Output the [x, y] coordinate of the center of the cell containing the given text.  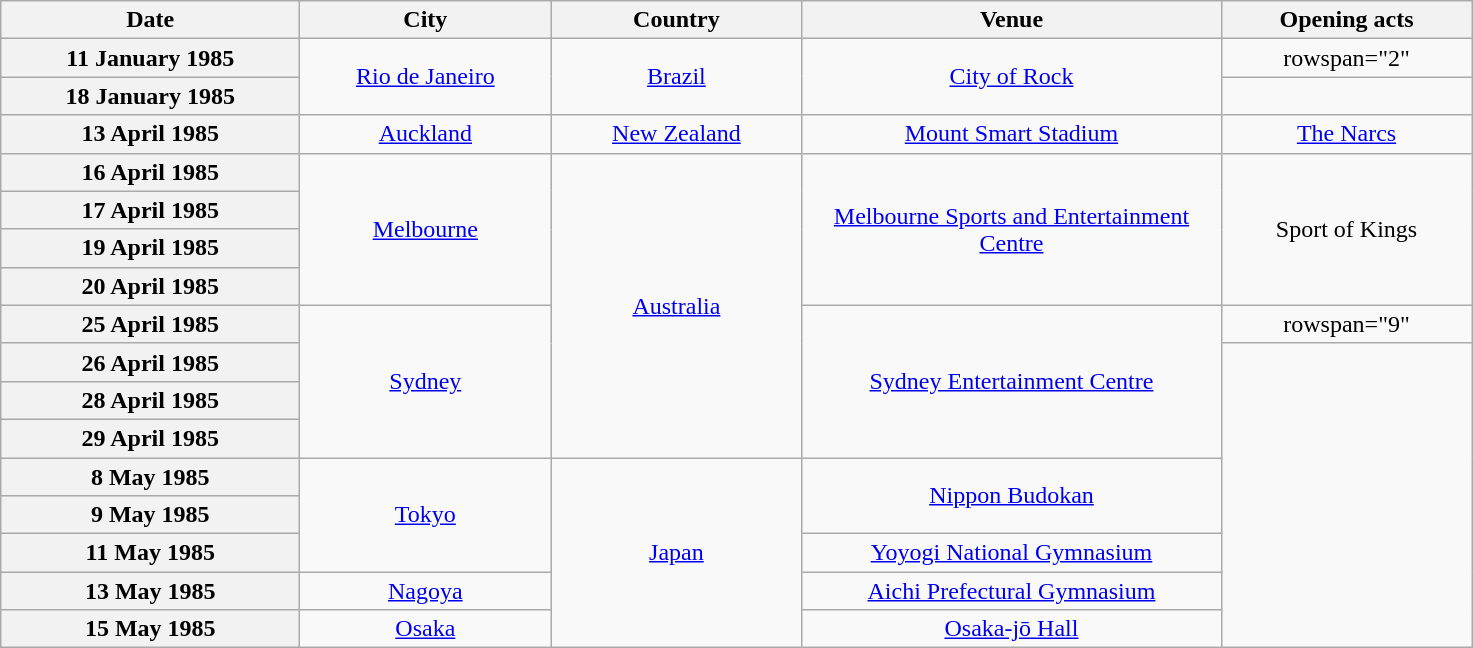
Aichi Prefectural Gymnasium [1012, 591]
18 January 1985 [150, 96]
Opening acts [1346, 20]
Venue [1012, 20]
Date [150, 20]
Yoyogi National Gymnasium [1012, 553]
20 April 1985 [150, 286]
19 April 1985 [150, 248]
Australia [676, 305]
rowspan="2" [1346, 58]
City [426, 20]
Osaka-jō Hall [1012, 629]
Rio de Janeiro [426, 77]
28 April 1985 [150, 400]
13 May 1985 [150, 591]
Tokyo [426, 515]
Mount Smart Stadium [1012, 134]
The Narcs [1346, 134]
Country [676, 20]
25 April 1985 [150, 324]
16 April 1985 [150, 172]
Nagoya [426, 591]
rowspan="9" [1346, 324]
New Zealand [676, 134]
26 April 1985 [150, 362]
Nippon Budokan [1012, 496]
Sydney [426, 381]
11 May 1985 [150, 553]
City of Rock [1012, 77]
Melbourne Sports and Entertainment Centre [1012, 229]
Japan [676, 553]
Sport of Kings [1346, 229]
Sydney Entertainment Centre [1012, 381]
11 January 1985 [150, 58]
13 April 1985 [150, 134]
29 April 1985 [150, 438]
Osaka [426, 629]
15 May 1985 [150, 629]
Brazil [676, 77]
17 April 1985 [150, 210]
9 May 1985 [150, 515]
Melbourne [426, 229]
8 May 1985 [150, 477]
Auckland [426, 134]
